Provide the [X, Y] coordinate of the cell's center where the given text is located.  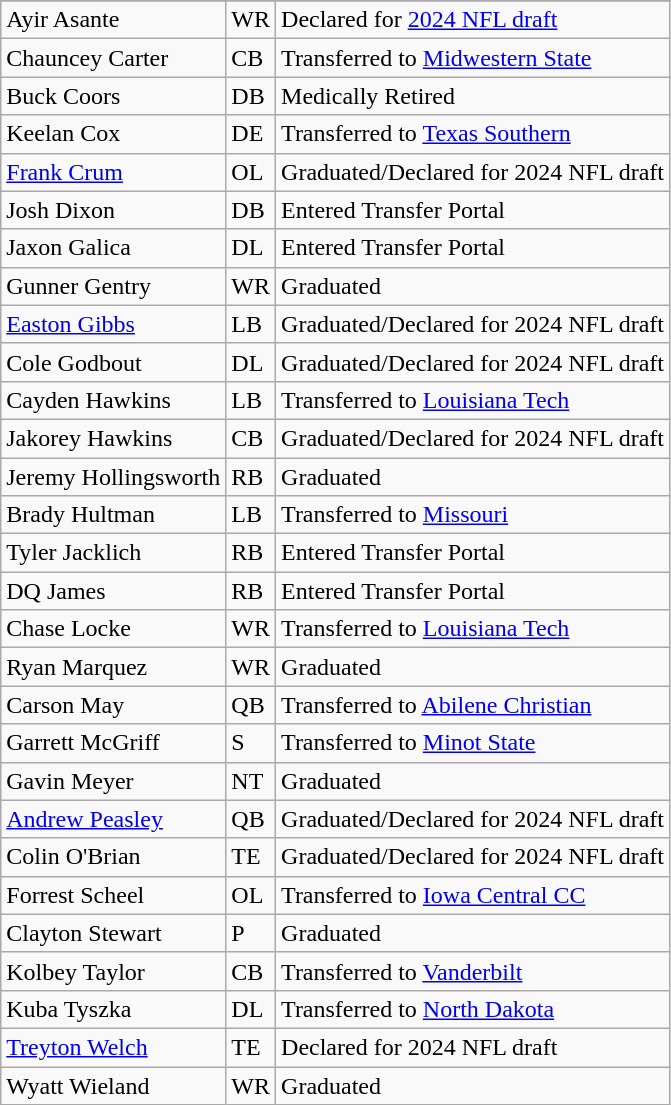
Gavin Meyer [114, 781]
Colin O'Brian [114, 857]
Ayir Asante [114, 20]
Andrew Peasley [114, 819]
Ryan Marquez [114, 667]
Forrest Scheel [114, 895]
Transferred to Abilene Christian [473, 705]
Kuba Tyszka [114, 1009]
Transferred to Vanderbilt [473, 971]
Kolbey Taylor [114, 971]
DQ James [114, 591]
Transferred to Midwestern State [473, 58]
Jeremy Hollingsworth [114, 477]
Wyatt Wieland [114, 1085]
Brady Hultman [114, 515]
Transferred to Texas Southern [473, 134]
Clayton Stewart [114, 933]
P [251, 933]
Garrett McGriff [114, 743]
Carson May [114, 705]
Transferred to North Dakota [473, 1009]
Cayden Hawkins [114, 400]
Medically Retired [473, 96]
Transferred to Minot State [473, 743]
Jakorey Hawkins [114, 438]
Cole Godbout [114, 362]
Jaxon Galica [114, 248]
S [251, 743]
Keelan Cox [114, 134]
Chase Locke [114, 629]
Easton Gibbs [114, 324]
Gunner Gentry [114, 286]
Treyton Welch [114, 1047]
Frank Crum [114, 172]
Transferred to Iowa Central CC [473, 895]
Tyler Jacklich [114, 553]
Chauncey Carter [114, 58]
DE [251, 134]
Josh Dixon [114, 210]
Buck Coors [114, 96]
Transferred to Missouri [473, 515]
NT [251, 781]
